Detect which cell encompasses the target text, then output its (x, y) center coordinate. 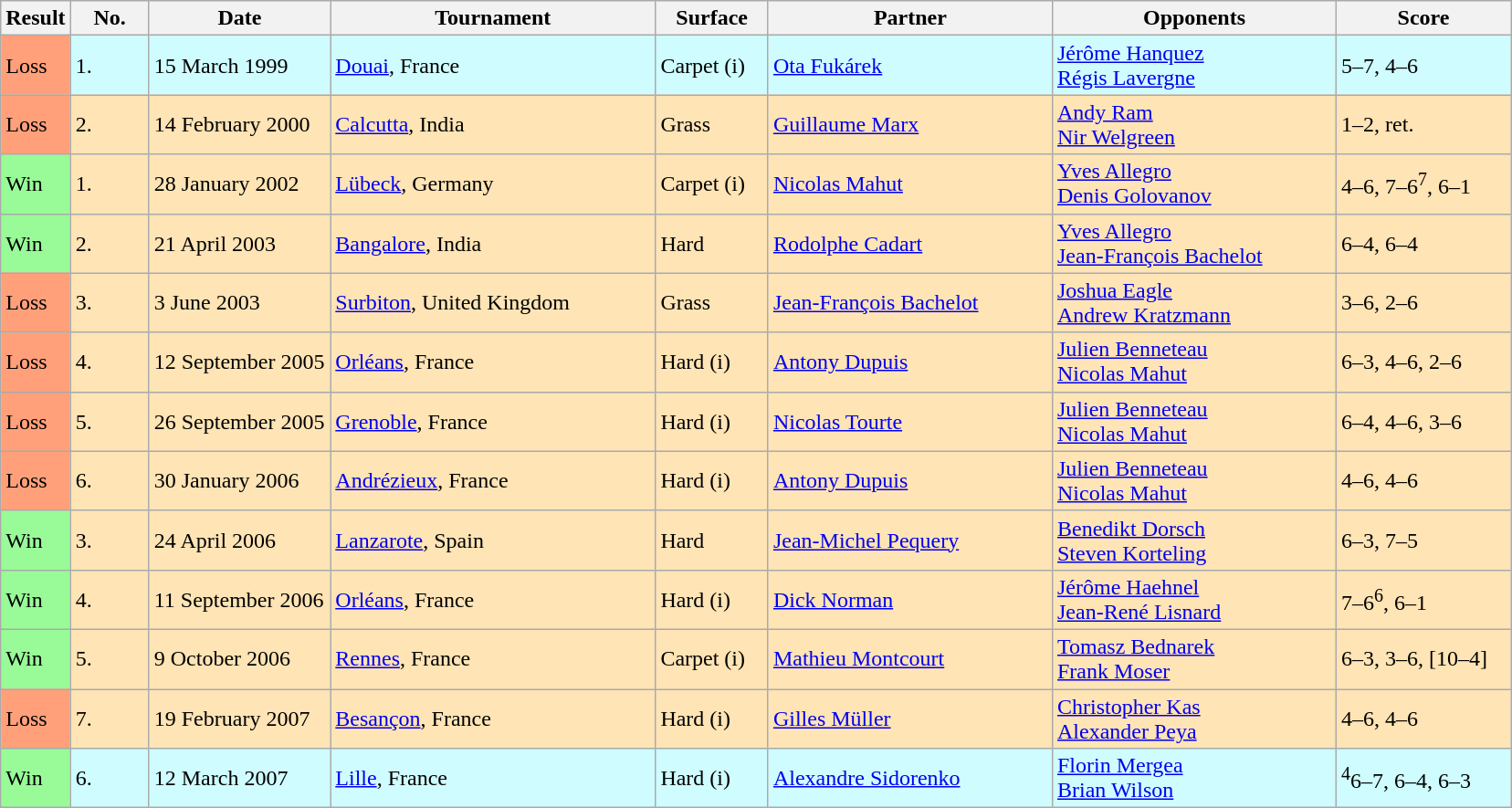
Lille, France (493, 778)
Besançon, France (493, 718)
Lanzarote, Spain (493, 540)
46–7, 6–4, 6–3 (1424, 778)
Nicolas Mahut (909, 184)
Tournament (493, 18)
21 April 2003 (239, 243)
24 April 2006 (239, 540)
Nicolas Tourte (909, 422)
Calcutta, India (493, 124)
6–3, 7–5 (1424, 540)
12 September 2005 (239, 362)
Jean-François Bachelot (909, 303)
3 June 2003 (239, 303)
Douai, France (493, 66)
Florin Mergea Brian Wilson (1194, 778)
No. (110, 18)
5–7, 4–6 (1424, 66)
9 October 2006 (239, 659)
4–6, 7–67, 6–1 (1424, 184)
Jérôme Haehnel Jean-René Lisnard (1194, 599)
Jean-Michel Pequery (909, 540)
Andy Ram Nir Welgreen (1194, 124)
11 September 2006 (239, 599)
Partner (909, 18)
Andrézieux, France (493, 480)
6–3, 4–6, 2–6 (1424, 362)
Ota Fukárek (909, 66)
Grenoble, France (493, 422)
7–66, 6–1 (1424, 599)
Tomasz Bednarek Frank Moser (1194, 659)
26 September 2005 (239, 422)
Guillaume Marx (909, 124)
Gilles Müller (909, 718)
Score (1424, 18)
Yves Allegro Jean-François Bachelot (1194, 243)
Yves Allegro Denis Golovanov (1194, 184)
1–2, ret. (1424, 124)
Christopher Kas Alexander Peya (1194, 718)
19 February 2007 (239, 718)
Benedikt Dorsch Steven Korteling (1194, 540)
Dick Norman (909, 599)
6–4, 6–4 (1424, 243)
3–6, 2–6 (1424, 303)
Result (36, 18)
Alexandre Sidorenko (909, 778)
14 February 2000 (239, 124)
15 March 1999 (239, 66)
Jérôme Hanquez Régis Lavergne (1194, 66)
Mathieu Montcourt (909, 659)
6–4, 4–6, 3–6 (1424, 422)
28 January 2002 (239, 184)
Opponents (1194, 18)
7. (110, 718)
Rennes, France (493, 659)
Surface (712, 18)
Rodolphe Cadart (909, 243)
Date (239, 18)
Lübeck, Germany (493, 184)
Surbiton, United Kingdom (493, 303)
Joshua Eagle Andrew Kratzmann (1194, 303)
6–3, 3–6, [10–4] (1424, 659)
12 March 2007 (239, 778)
30 January 2006 (239, 480)
Bangalore, India (493, 243)
